Extract the (x, y) coordinate from the center of the cell holding the provided text.  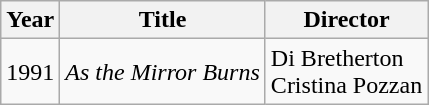
Title (163, 20)
Di BrethertonCristina Pozzan (346, 72)
As the Mirror Burns (163, 72)
Year (30, 20)
1991 (30, 72)
Director (346, 20)
